Provide the [X, Y] coordinate of the cell's center where the given text is located.  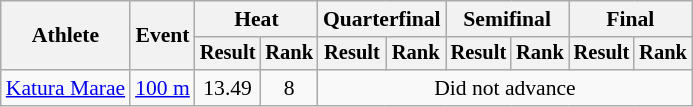
Heat [256, 19]
Katura Marae [66, 88]
8 [289, 88]
Event [162, 36]
Final [630, 19]
Athlete [66, 36]
100 m [162, 88]
Semifinal [508, 19]
Did not advance [505, 88]
Quarterfinal [382, 19]
13.49 [228, 88]
